Determine the (x, y) coordinate at the center of the cell enclosing the given text.  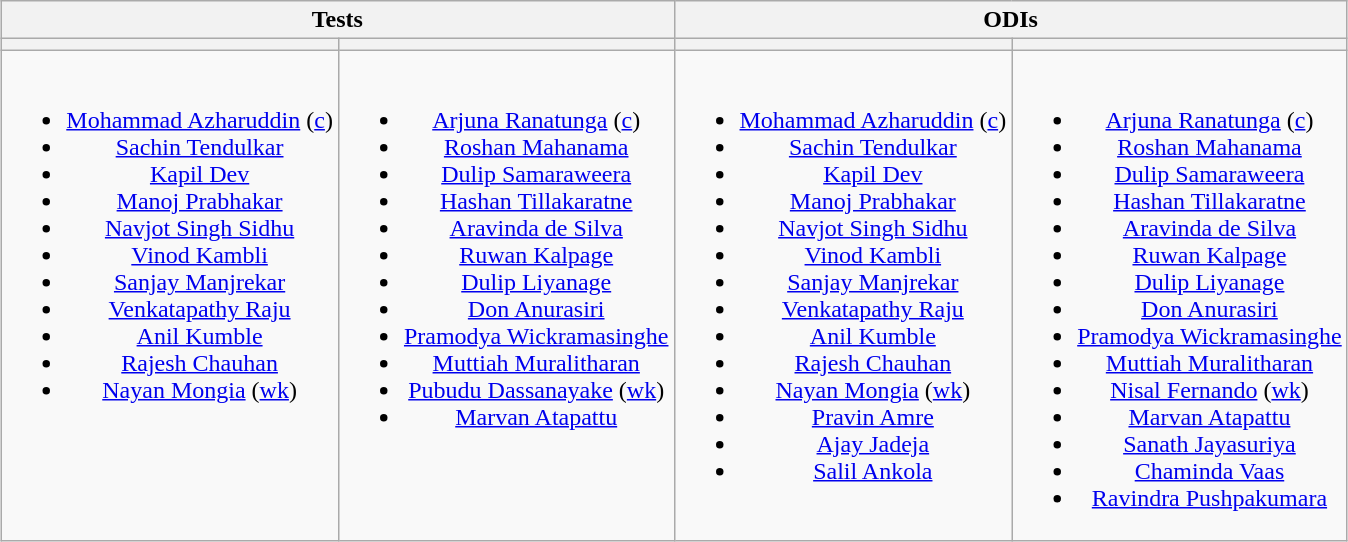
Tests (338, 20)
ODIs (1010, 20)
